Detect which cell encompasses the target text, then output its [X, Y] center coordinate. 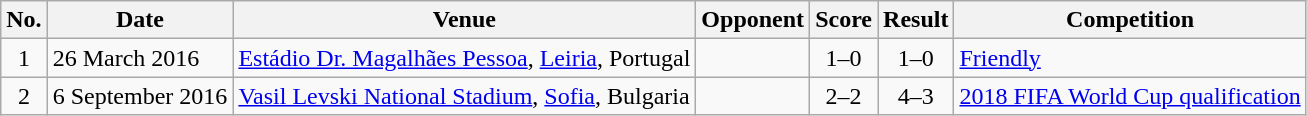
26 March 2016 [140, 58]
4–3 [916, 96]
6 September 2016 [140, 96]
Estádio Dr. Magalhães Pessoa, Leiria, Portugal [464, 58]
2018 FIFA World Cup qualification [1130, 96]
2–2 [844, 96]
Score [844, 20]
Friendly [1130, 58]
2 [24, 96]
Result [916, 20]
No. [24, 20]
Competition [1130, 20]
Vasil Levski National Stadium, Sofia, Bulgaria [464, 96]
Date [140, 20]
Venue [464, 20]
1 [24, 58]
Opponent [753, 20]
